Pinpoint the cell where the given text exists, returning its (x, y) midpoint coordinate. 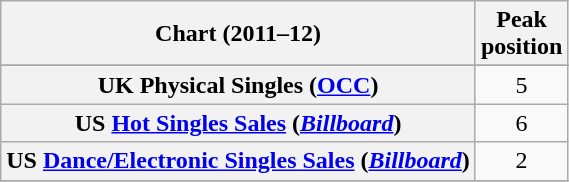
2 (521, 161)
Chart (2011–12) (238, 34)
US Hot Singles Sales (Billboard) (238, 123)
US Dance/Electronic Singles Sales (Billboard) (238, 161)
5 (521, 85)
UK Physical Singles (OCC) (238, 85)
Peakposition (521, 34)
6 (521, 123)
